From the cell containing the given text, extract its center point as (x, y) coordinate. 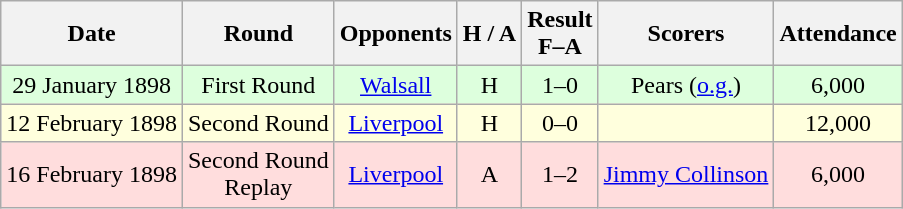
H / A (489, 34)
0–0 (560, 123)
16 February 1898 (92, 174)
First Round (258, 85)
ResultF–A (560, 34)
1–2 (560, 174)
Jimmy Collinson (686, 174)
12 February 1898 (92, 123)
Second Round (258, 123)
Opponents (396, 34)
Walsall (396, 85)
Date (92, 34)
1–0 (560, 85)
Pears (o.g.) (686, 85)
12,000 (838, 123)
A (489, 174)
29 January 1898 (92, 85)
Attendance (838, 34)
Second RoundReplay (258, 174)
Scorers (686, 34)
Round (258, 34)
